Capture the cell that displays the provided text and extract its [x, y] central coordinate. 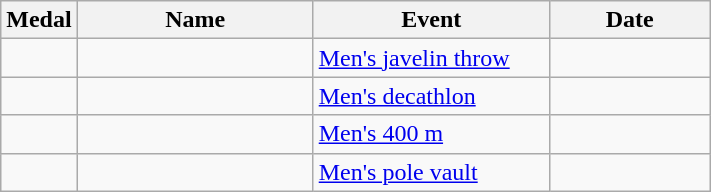
Medal [39, 20]
Men's javelin throw [431, 58]
Men's 400 m [431, 134]
Event [431, 20]
Men's pole vault [431, 172]
Name [195, 20]
Date [630, 20]
Men's decathlon [431, 96]
